Output the [x, y] coordinate of the center of the cell containing the given text.  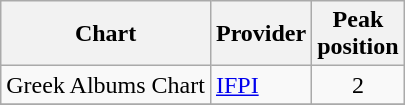
Chart [106, 34]
Provider [260, 34]
2 [358, 85]
Greek Albums Chart [106, 85]
Peakposition [358, 34]
IFPI [260, 85]
